Return (x, y) of the center of cell containing provided text 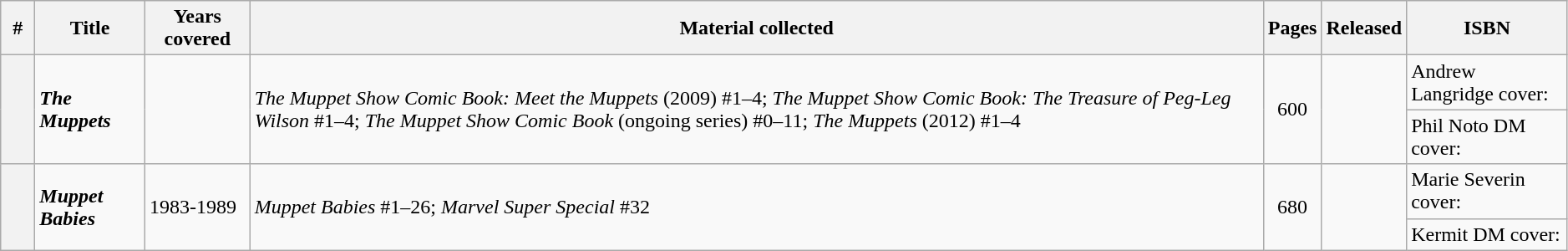
Kermit DM cover: (1487, 234)
Years covered (197, 28)
Muppet Babies #1–26; Marvel Super Special #32 (757, 207)
The Muppets (90, 110)
Released (1364, 28)
600 (1292, 110)
Andrew Langridge cover: (1487, 82)
# (18, 28)
680 (1292, 207)
Material collected (757, 28)
Marie Severin cover: (1487, 191)
Muppet Babies (90, 207)
Title (90, 28)
1983-1989 (197, 207)
Phil Noto DM cover: (1487, 137)
Pages (1292, 28)
ISBN (1487, 28)
